Output the [x, y] coordinate of the center of the cell containing the given text.  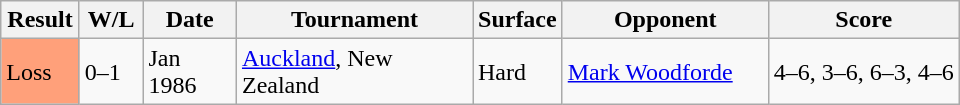
W/L [111, 20]
Score [864, 20]
Hard [517, 72]
4–6, 3–6, 6–3, 4–6 [864, 72]
Tournament [354, 20]
Result [40, 20]
Loss [40, 72]
Opponent [665, 20]
Mark Woodforde [665, 72]
Auckland, New Zealand [354, 72]
Date [190, 20]
0–1 [111, 72]
Surface [517, 20]
Jan 1986 [190, 72]
